Pinpoint the cell where the given text exists, returning its [X, Y] midpoint coordinate. 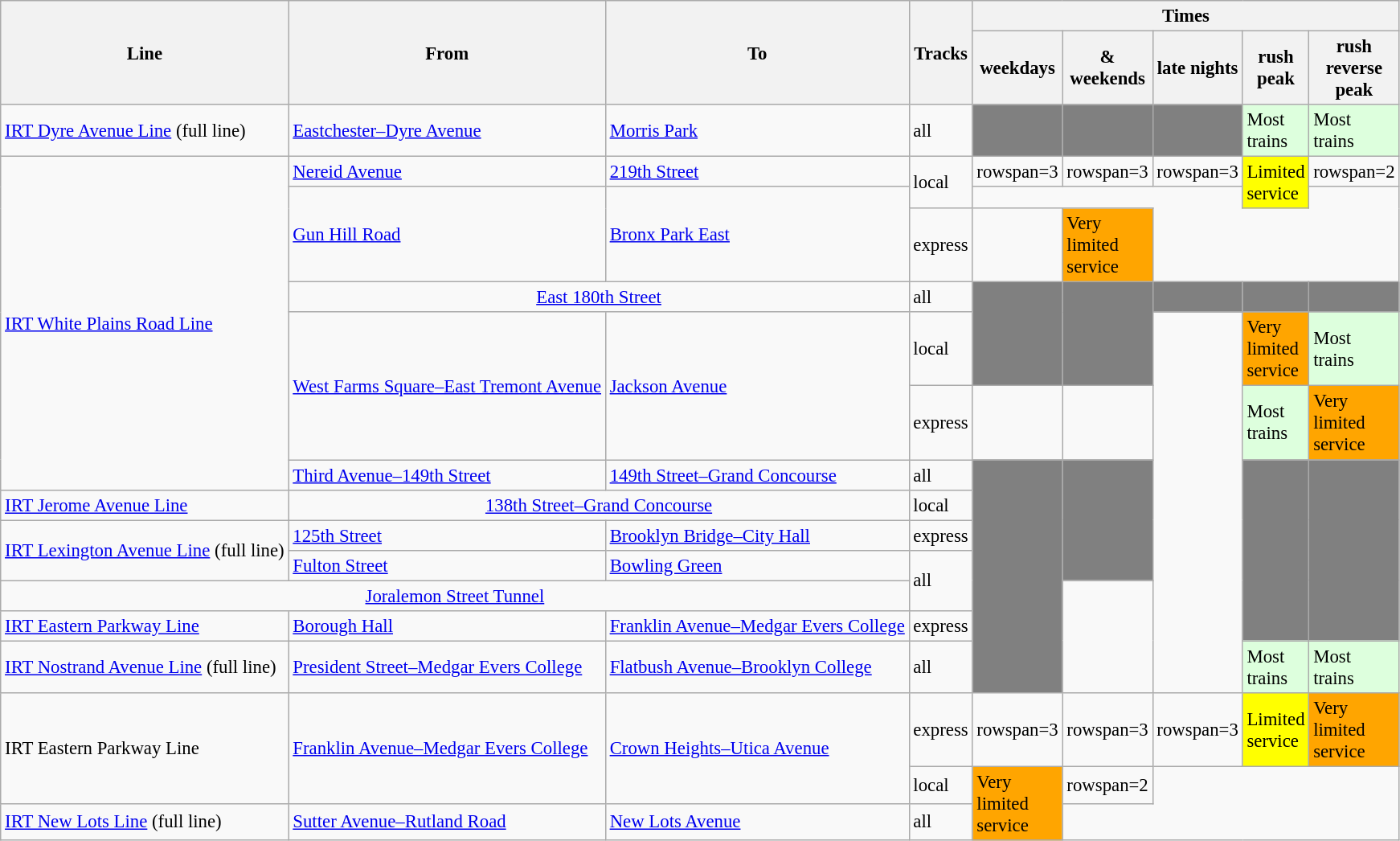
Bronx Park East [757, 235]
East 180th Street [599, 297]
IRT New Lots Line (full line) [145, 822]
Gun Hill Road [447, 235]
From [447, 53]
125th Street [447, 535]
219th Street [757, 172]
Times [1186, 16]
Brooklyn Bridge–City Hall [757, 535]
Tracks [940, 53]
IRT Nostrand Avenue Line (full line) [145, 667]
rush peak [1276, 68]
Joralemon Street Tunnel [455, 596]
week­days [1017, 68]
149th Street–Grand Concourse [757, 475]
Flatbush Avenue–Brooklyn College [757, 667]
IRT Lexington Avenue Line (full line) [145, 550]
IRT Jerome Avenue Line [145, 505]
Line [145, 53]
President Street–Medgar Evers College [447, 667]
&weekends [1107, 68]
West Farms Square–East Tremont Avenue [447, 386]
Morris Park [757, 130]
Nereid Avenue [447, 172]
IRT White Plains Road Line [145, 323]
Sutter Avenue–Rutland Road [447, 822]
New Lots Avenue [757, 822]
138th Street–Grand Concourse [599, 505]
Eastchester–Dyre Avenue [447, 130]
To [757, 53]
IRT Dyre Avenue Line (full line) [145, 130]
Borough Hall [447, 626]
Third Avenue–149th Street [447, 475]
late nights [1197, 68]
Jackson Avenue [757, 386]
Crown Heights–Utica Avenue [757, 748]
Bowling Green [757, 565]
rush reverse peak [1354, 68]
Fulton Street [447, 565]
